Return [x, y] of the center of cell containing provided text 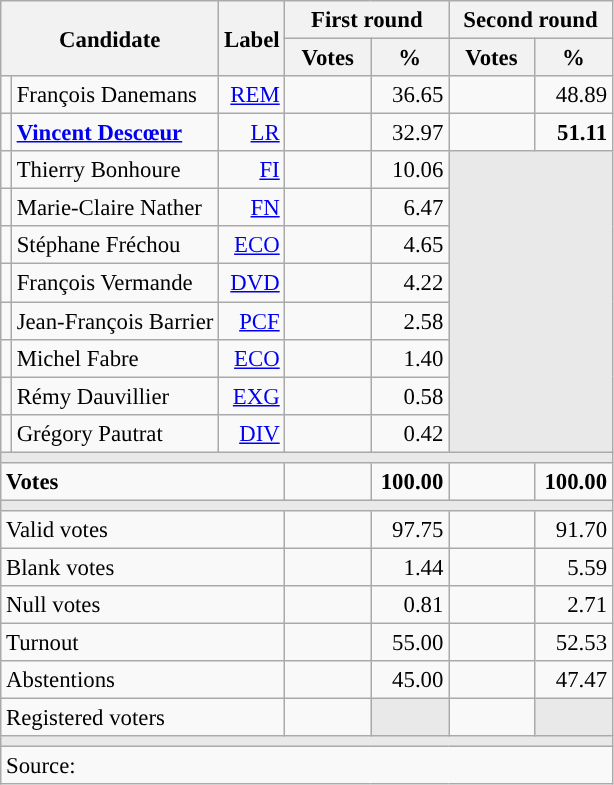
REM [252, 95]
51.11 [573, 133]
0.81 [410, 605]
DVD [252, 283]
4.65 [410, 245]
Registered voters [143, 718]
Turnout [143, 643]
52.53 [573, 643]
Source: [307, 766]
32.97 [410, 133]
6.47 [410, 208]
10.06 [410, 170]
PCF [252, 321]
55.00 [410, 643]
48.89 [573, 95]
Blank votes [143, 567]
François Danemans [114, 95]
Label [252, 38]
LR [252, 133]
1.44 [410, 567]
47.47 [573, 680]
2.71 [573, 605]
Abstentions [143, 680]
97.75 [410, 530]
4.22 [410, 283]
Valid votes [143, 530]
36.65 [410, 95]
Candidate [110, 38]
Jean-François Barrier [114, 321]
Marie-Claire Nather [114, 208]
Rémy Dauvillier [114, 396]
2.58 [410, 321]
Grégory Pautrat [114, 433]
DIV [252, 433]
Michel Fabre [114, 358]
Stéphane Fréchou [114, 245]
Null votes [143, 605]
Vincent Descœur [114, 133]
45.00 [410, 680]
1.40 [410, 358]
Second round [531, 20]
Thierry Bonhoure [114, 170]
FI [252, 170]
François Vermande [114, 283]
FN [252, 208]
0.58 [410, 396]
91.70 [573, 530]
First round [367, 20]
EXG [252, 396]
5.59 [573, 567]
0.42 [410, 433]
